Locate the cell with the specified text and output its [X, Y] center coordinate. 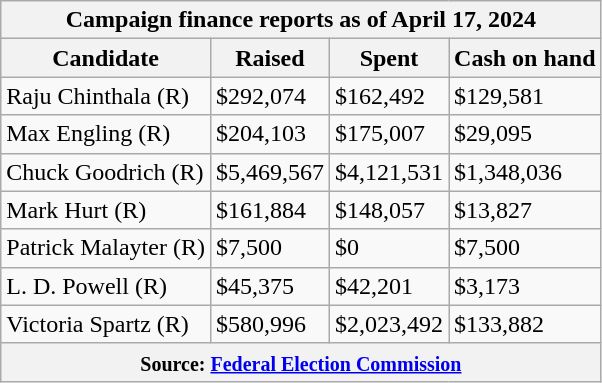
$29,095 [525, 134]
Source: Federal Election Commission [301, 362]
Patrick Malayter (R) [106, 248]
$204,103 [270, 134]
$133,882 [525, 324]
Chuck Goodrich (R) [106, 172]
$148,057 [388, 210]
$292,074 [270, 96]
$161,884 [270, 210]
Raju Chinthala (R) [106, 96]
Campaign finance reports as of April 17, 2024 [301, 20]
$1,348,036 [525, 172]
$2,023,492 [388, 324]
$42,201 [388, 286]
$0 [388, 248]
Cash on hand [525, 58]
Spent [388, 58]
$580,996 [270, 324]
$5,469,567 [270, 172]
$175,007 [388, 134]
Victoria Spartz (R) [106, 324]
$45,375 [270, 286]
$129,581 [525, 96]
Mark Hurt (R) [106, 210]
$3,173 [525, 286]
L. D. Powell (R) [106, 286]
$4,121,531 [388, 172]
$13,827 [525, 210]
$162,492 [388, 96]
Max Engling (R) [106, 134]
Candidate [106, 58]
Raised [270, 58]
